Extract the (x, y) coordinate from the center of the cell holding the provided text.  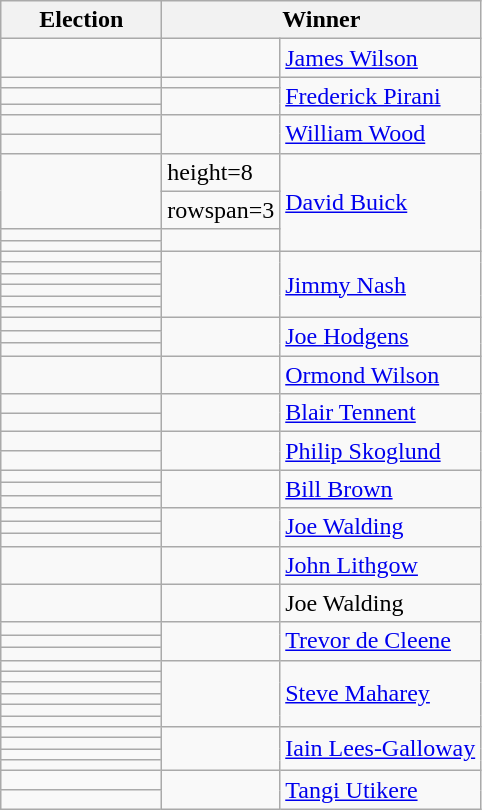
Iain Lees-Galloway (380, 749)
David Buick (380, 202)
Election (82, 20)
Tangi Utikere (380, 790)
Ormond Wilson (380, 375)
William Wood (380, 134)
Philip Skoglund (380, 451)
Bill Brown (380, 489)
height=8 (221, 172)
Joe Hodgens (380, 337)
John Lithgow (380, 565)
Frederick Pirani (380, 96)
Blair Tennent (380, 413)
Trevor de Cleene (380, 641)
Winner (322, 20)
James Wilson (380, 58)
Jimmy Nash (380, 284)
rowspan=3 (221, 210)
Steve Maharey (380, 693)
